Search for the cell housing the specified text and yield its [x, y] center coordinate. 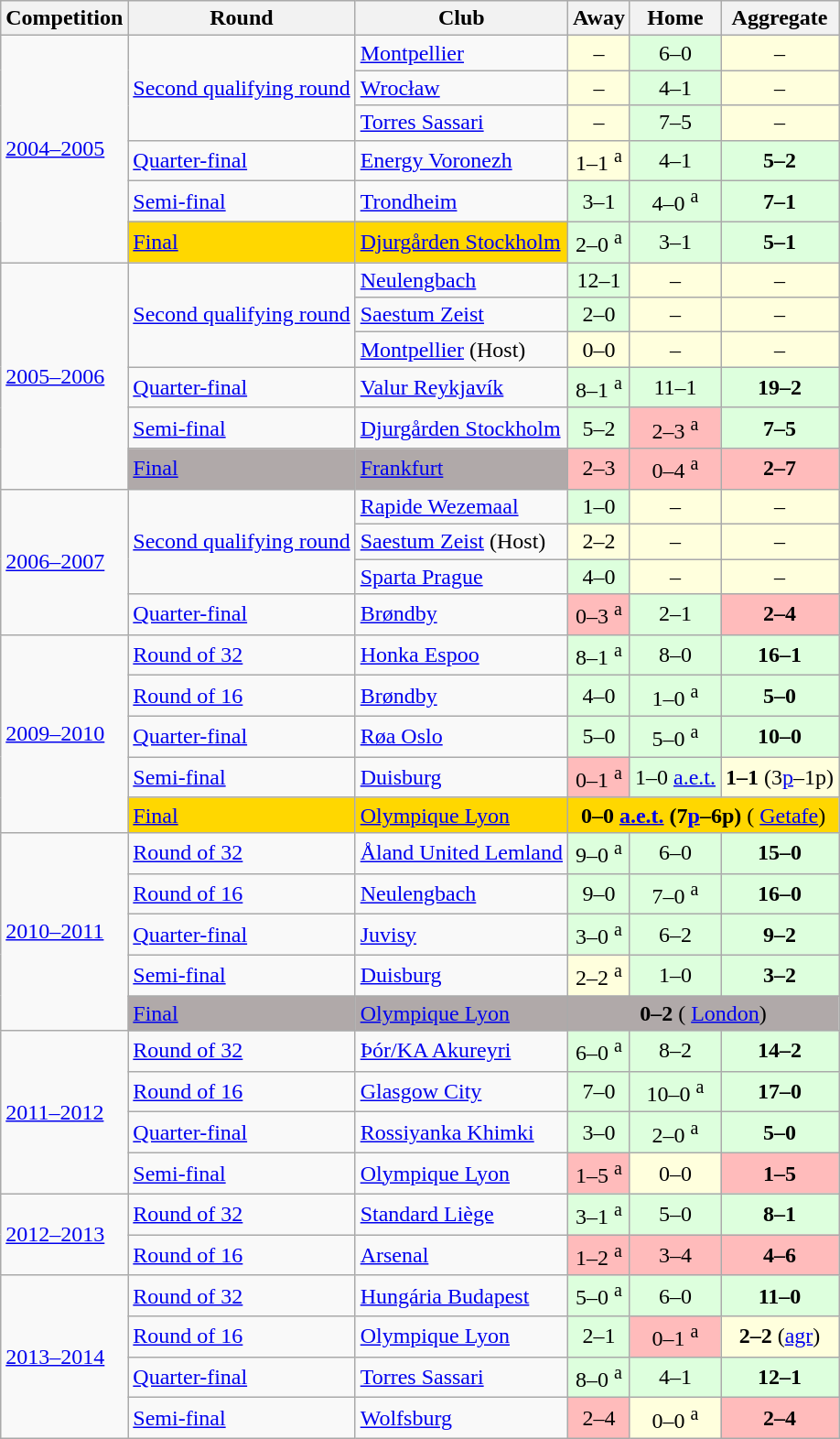
16–1 [780, 655]
9–0 [599, 893]
15–0 [780, 853]
7–0 [599, 1091]
Saestum Zeist (Host) [461, 542]
2013–2014 [64, 1357]
Competition [64, 18]
3–0 [599, 1133]
2–2 [599, 542]
2–7 [780, 469]
Aggregate [780, 18]
Arsenal [461, 1256]
2–2 (agr) [780, 1336]
1–5 a [599, 1174]
0–2 ( London) [704, 1013]
9–0 a [599, 853]
1–2 a [599, 1256]
Åland United Lemland [461, 853]
Frankfurt [461, 469]
11–1 [675, 388]
10–0 a [675, 1091]
17–0 [780, 1091]
2009–2010 [64, 733]
2005–2006 [64, 376]
3–4 [675, 1256]
1–1 (3p–1p) [780, 778]
19–2 [780, 388]
8–2 [675, 1051]
0–0 a.e.t. (7p–6p) ( Getafe) [704, 815]
11–0 [780, 1296]
3–1 a [599, 1214]
Home [675, 18]
Rossiyanka Khimki [461, 1133]
Sparta Prague [461, 577]
9–2 [780, 936]
Away [599, 18]
Wrocław [461, 88]
2012–2013 [64, 1234]
1–1 a [599, 161]
6–2 [675, 936]
8–1 [780, 1214]
4–0 a [675, 201]
Saestum Zeist [461, 315]
1–0 a.e.t. [675, 778]
2006–2007 [64, 562]
1–5 [780, 1174]
10–0 [780, 736]
4–6 [780, 1256]
3–0 a [599, 936]
Montpellier [461, 53]
7–1 [780, 201]
1–0 a [675, 696]
2011–2012 [64, 1112]
Montpellier (Host) [461, 350]
16–0 [780, 893]
Round [242, 18]
8–0 [675, 655]
2–2 a [599, 976]
Trondheim [461, 201]
2010–2011 [64, 932]
2004–2005 [64, 149]
Standard Liège [461, 1214]
Juvisy [461, 936]
8–0 a [599, 1377]
Energy Voronezh [461, 161]
2–3 [599, 469]
Røa Oslo [461, 736]
0–3 a [599, 615]
Rapide Wezemaal [461, 507]
Hungária Budapest [461, 1296]
2–0 [599, 315]
Club [461, 18]
14–2 [780, 1051]
Þór/KA Akureyri [461, 1051]
0–4 a [675, 469]
5–1 [780, 242]
7–0 a [675, 893]
Wolfsburg [461, 1419]
Glasgow City [461, 1091]
2–3 a [675, 428]
3–2 [780, 976]
6–0 a [599, 1051]
0–0 a [675, 1419]
Valur Reykjavík [461, 388]
Honka Espoo [461, 655]
